Extract the [x, y] coordinate from the center of the cell holding the provided text.  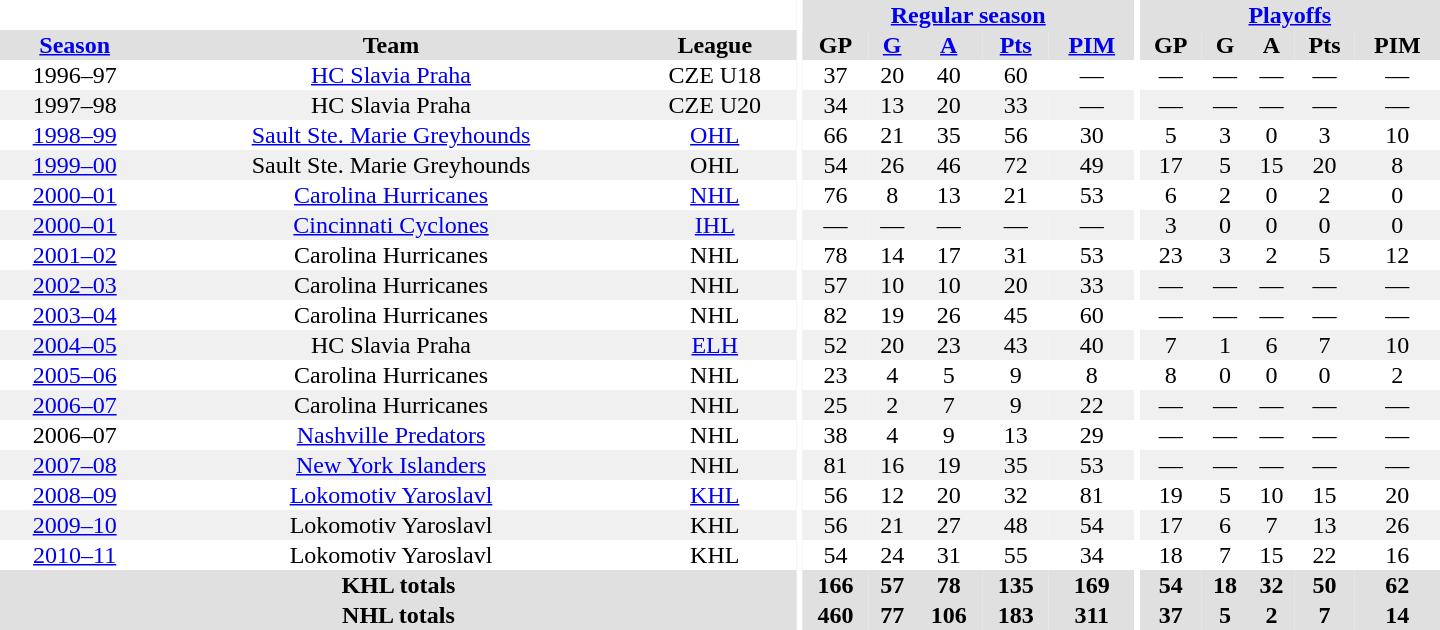
38 [836, 435]
48 [1016, 525]
Season [74, 45]
Playoffs [1290, 15]
49 [1092, 165]
NHL totals [398, 615]
76 [836, 195]
KHL totals [398, 585]
Regular season [968, 15]
62 [1398, 585]
Nashville Predators [390, 435]
2005–06 [74, 375]
45 [1016, 315]
2002–03 [74, 285]
2004–05 [74, 345]
52 [836, 345]
72 [1016, 165]
CZE U18 [715, 75]
League [715, 45]
135 [1016, 585]
50 [1325, 585]
30 [1092, 135]
2010–11 [74, 555]
43 [1016, 345]
1999–00 [74, 165]
1996–97 [74, 75]
1 [1225, 345]
169 [1092, 585]
CZE U20 [715, 105]
Team [390, 45]
Cincinnati Cyclones [390, 225]
82 [836, 315]
29 [1092, 435]
2007–08 [74, 465]
1997–98 [74, 105]
2003–04 [74, 315]
55 [1016, 555]
46 [948, 165]
2001–02 [74, 255]
183 [1016, 615]
2009–10 [74, 525]
66 [836, 135]
106 [948, 615]
77 [892, 615]
460 [836, 615]
1998–99 [74, 135]
27 [948, 525]
311 [1092, 615]
25 [836, 405]
ELH [715, 345]
IHL [715, 225]
2008–09 [74, 495]
24 [892, 555]
166 [836, 585]
New York Islanders [390, 465]
